Search for the cell housing the specified text and yield its [X, Y] center coordinate. 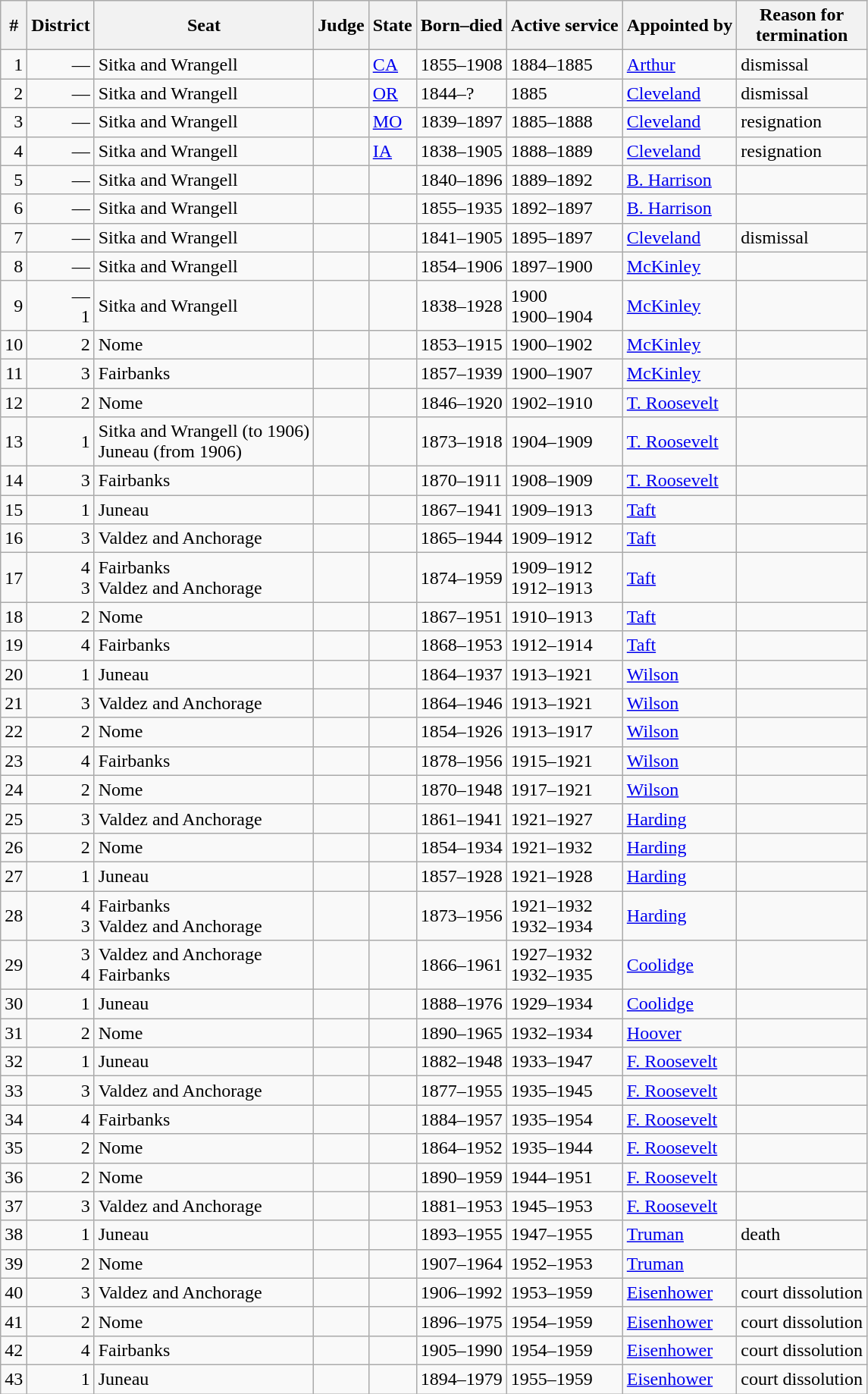
death [802, 1235]
41 [14, 1321]
1897–1900 [564, 266]
1935–1954 [564, 1119]
1909–1912 [564, 538]
1855–1908 [461, 64]
14 [14, 481]
1873–1956 [461, 915]
1945–1953 [564, 1206]
9 [14, 305]
1908–1909 [564, 481]
1877–1955 [461, 1091]
Sitka and Wrangell (to 1906)Juneau (from 1906) [204, 441]
# [14, 26]
1888–1976 [461, 1004]
32 [14, 1062]
1844–? [461, 93]
1909–19121912–1913 [564, 578]
1854–1926 [461, 732]
16 [14, 538]
1870–1911 [461, 481]
1870–1948 [461, 790]
15 [14, 510]
Reason fortermination [802, 26]
1929–1934 [564, 1004]
40 [14, 1292]
42 [14, 1350]
8 [14, 266]
1953–1959 [564, 1292]
1906–1992 [461, 1292]
1921–1928 [564, 876]
Seat [204, 26]
1904–1909 [564, 441]
1868–1953 [461, 645]
37 [14, 1206]
6 [14, 209]
1890–1959 [461, 1177]
23 [14, 761]
1952–1953 [564, 1264]
24 [14, 790]
36 [14, 1177]
1947–1955 [564, 1235]
1864–1946 [461, 703]
1927–19321932–1935 [564, 965]
19001900–1904 [564, 305]
1881–1953 [461, 1206]
1894–1979 [461, 1379]
39 [14, 1264]
1944–1951 [564, 1177]
13 [14, 441]
1895–1897 [564, 237]
1841–1905 [461, 237]
17 [14, 578]
26 [14, 847]
1892–1897 [564, 209]
5 [14, 180]
1865–1944 [461, 538]
27 [14, 876]
18 [14, 617]
1838–1928 [461, 305]
1902–1910 [564, 403]
1917–1921 [564, 790]
District [61, 26]
1885 [564, 93]
—1 [61, 305]
29 [14, 965]
1884–1885 [564, 64]
Born–died [461, 26]
25 [14, 818]
Arthur [679, 64]
31 [14, 1033]
1913–1917 [564, 732]
33 [14, 1091]
28 [14, 915]
1900–1907 [564, 373]
21 [14, 703]
1909–1913 [564, 510]
35 [14, 1148]
1921–19321932–1934 [564, 915]
1855–1935 [461, 209]
1857–1939 [461, 373]
1873–1918 [461, 441]
1864–1952 [461, 1148]
1935–1944 [564, 1148]
1933–1947 [564, 1062]
1921–1927 [564, 818]
1854–1906 [461, 266]
1900–1902 [564, 344]
1888–1889 [564, 151]
20 [14, 674]
1915–1921 [564, 761]
IA [393, 151]
1857–1928 [461, 876]
1878–1956 [461, 761]
1874–1959 [461, 578]
1912–1914 [564, 645]
1854–1934 [461, 847]
Appointed by [679, 26]
19 [14, 645]
1890–1965 [461, 1033]
1955–1959 [564, 1379]
1935–1945 [564, 1091]
1867–1941 [461, 510]
State [393, 26]
OR [393, 93]
1866–1961 [461, 965]
1864–1937 [461, 674]
CA [393, 64]
1861–1941 [461, 818]
1889–1892 [564, 180]
1907–1964 [461, 1264]
1893–1955 [461, 1235]
1882–1948 [461, 1062]
1905–1990 [461, 1350]
1910–1913 [564, 617]
10 [14, 344]
1884–1957 [461, 1119]
Hoover [679, 1033]
1921–1932 [564, 847]
Judge [341, 26]
1839–1897 [461, 122]
38 [14, 1235]
1840–1896 [461, 180]
11 [14, 373]
1838–1905 [461, 151]
1885–1888 [564, 122]
30 [14, 1004]
1932–1934 [564, 1033]
1896–1975 [461, 1321]
1867–1951 [461, 617]
12 [14, 403]
Valdez and AnchorageFairbanks [204, 965]
1846–1920 [461, 403]
7 [14, 237]
MO [393, 122]
22 [14, 732]
Active service [564, 26]
1853–1915 [461, 344]
